Search for the cell housing the specified text and yield its (X, Y) center coordinate. 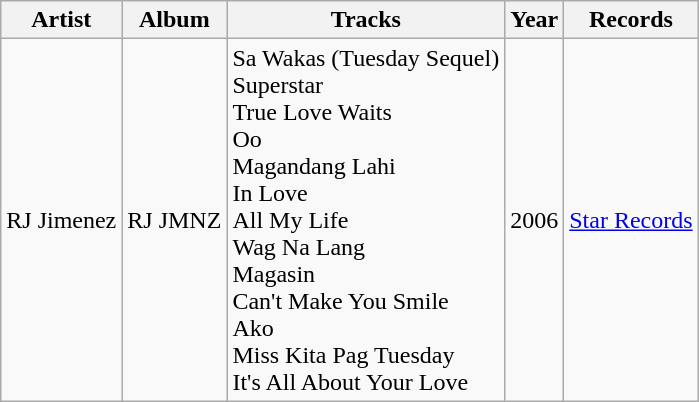
Star Records (631, 220)
2006 (534, 220)
Artist (62, 20)
Records (631, 20)
Year (534, 20)
Album (174, 20)
RJ Jimenez (62, 220)
RJ JMNZ (174, 220)
Tracks (366, 20)
